Locate the cell with the specified text and output its (x, y) center coordinate. 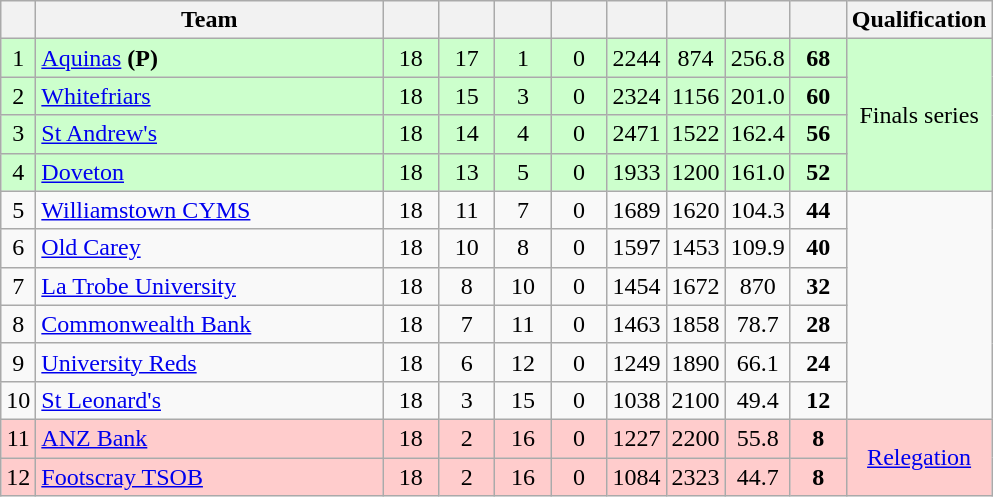
28 (818, 324)
109.9 (758, 248)
17 (467, 58)
32 (818, 286)
52 (818, 172)
14 (467, 134)
St Leonard's (210, 400)
Williamstown CYMS (210, 210)
1227 (636, 438)
104.3 (758, 210)
162.4 (758, 134)
Relegation (919, 457)
Old Carey (210, 248)
2200 (696, 438)
44 (818, 210)
2323 (696, 477)
1156 (696, 96)
161.0 (758, 172)
1038 (636, 400)
Finals series (919, 115)
13 (467, 172)
University Reds (210, 362)
1890 (696, 362)
1453 (696, 248)
24 (818, 362)
Footscray TSOB (210, 477)
1522 (696, 134)
1454 (636, 286)
78.7 (758, 324)
Qualification (919, 20)
ANZ Bank (210, 438)
49.4 (758, 400)
2324 (636, 96)
St Andrew's (210, 134)
La Trobe University (210, 286)
1200 (696, 172)
870 (758, 286)
2471 (636, 134)
1597 (636, 248)
1689 (636, 210)
68 (818, 58)
2244 (636, 58)
1463 (636, 324)
44.7 (758, 477)
874 (696, 58)
60 (818, 96)
1933 (636, 172)
1249 (636, 362)
1620 (696, 210)
Aquinas (P) (210, 58)
Commonwealth Bank (210, 324)
66.1 (758, 362)
Doveton (210, 172)
Whitefriars (210, 96)
Team (210, 20)
1084 (636, 477)
9 (18, 362)
2100 (696, 400)
201.0 (758, 96)
55.8 (758, 438)
1858 (696, 324)
256.8 (758, 58)
1672 (696, 286)
40 (818, 248)
56 (818, 134)
